Provide the (X, Y) coordinate of the cell's center where the given text is located.  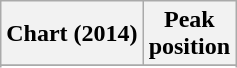
Chart (2014) (72, 34)
Peakposition (189, 34)
